Output the [X, Y] coordinate of the center of the cell containing the given text.  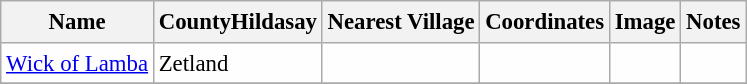
Notes [714, 22]
Wick of Lamba [78, 62]
Name [78, 22]
CountyHildasay [238, 22]
Coordinates [545, 22]
Image [644, 22]
Nearest Village [401, 22]
Zetland [238, 62]
